From the cell containing the given text, extract its center point as (X, Y) coordinate. 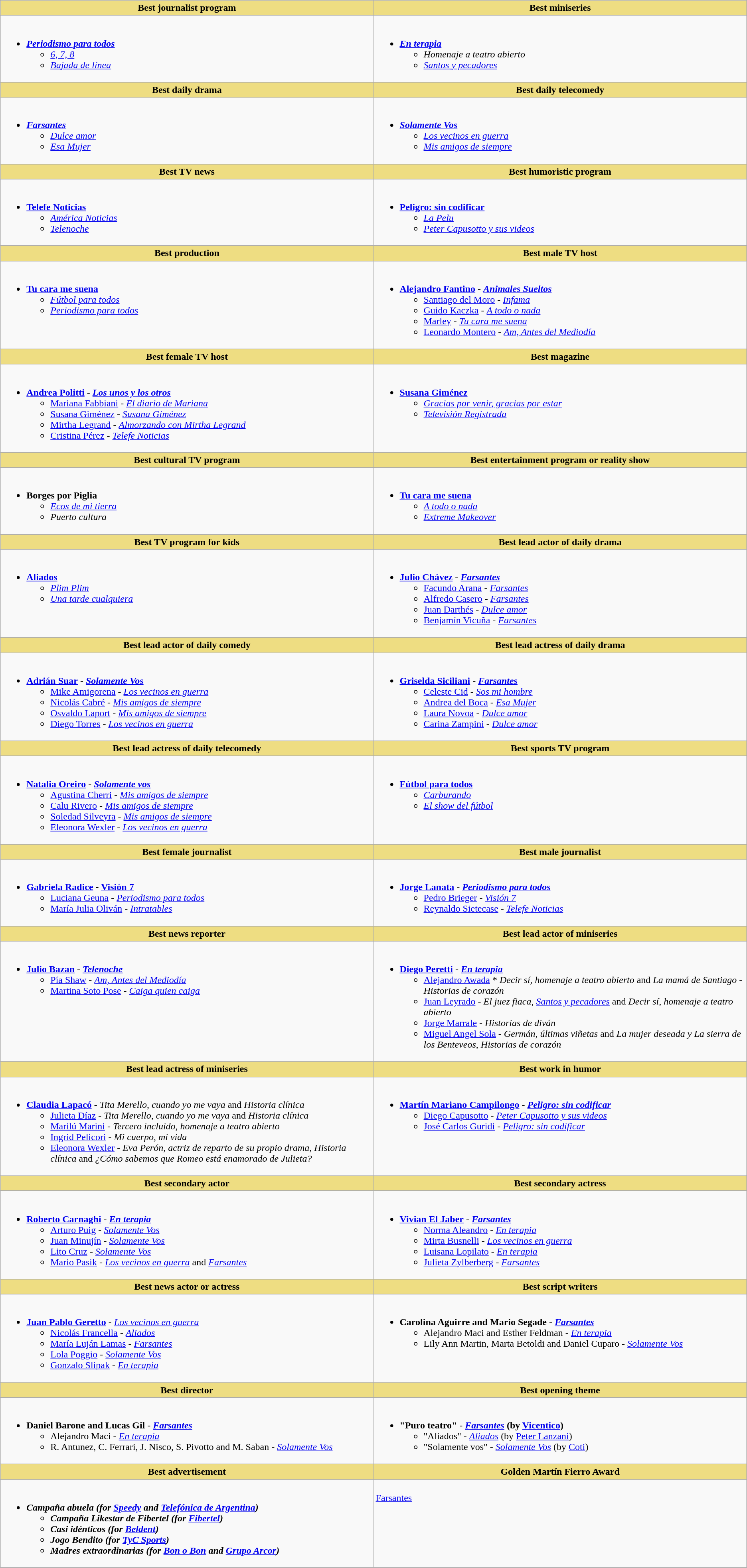
Best sports TV program (560, 749)
Gabriela Radice - Visión 7Luciana Geuna - Periodismo para todosMaría Julia Oliván - Intratables (187, 892)
Best TV news (187, 171)
Best daily telecomedy (560, 90)
Solamente VosLos vecinos en guerraMis amigos de siempre (560, 131)
Best production (187, 253)
Telefe NoticiasAmérica NoticiasTelenoche (187, 212)
Best journalist program (187, 8)
Best daily drama (187, 90)
FarsantesDulce amorEsa Mujer (187, 131)
Best advertisement (187, 1472)
Best TV program for kids (187, 542)
Fútbol para todosCarburandoEl show del fútbol (560, 800)
Best director (187, 1390)
Farsantes (560, 1523)
Best lead actress of miniseries (187, 1069)
Best news actor or actress (187, 1286)
Best male TV host (560, 253)
AliadosPlim PlimUna tarde cualquiera (187, 593)
Best work in humor (560, 1069)
Best lead actress of daily drama (560, 645)
Jorge Lanata - Periodismo para todosPedro Brieger - Visión 7Reynaldo Sietecase - Telefe Noticias (560, 892)
Daniel Barone and Lucas Gil - FarsantesAlejandro Maci - En terapiaR. Antunez, C. Ferrari, J. Nisco, S. Pivotto and M. Saban - Solamente Vos (187, 1431)
Golden Martín Fierro Award (560, 1472)
Best miniseries (560, 8)
Tu cara me suenaFútbol para todosPeriodismo para todos (187, 305)
Best magazine (560, 357)
En terapiaHomenaje a teatro abiertoSantos y pecadores (560, 49)
Julio Bazan - TelenochePía Shaw - Am, Antes del MediodíaMartina Soto Pose - Caiga quien caiga (187, 1001)
Martín Mariano Campilongo - Peligro: sin codificarDiego Capusotto - Peter Capusotto y sus videosJosé Carlos Guridi - Peligro: sin codificar (560, 1126)
Best secondary actress (560, 1183)
Borges por PigliaEcos de mi tierraPuerto cultura (187, 501)
Best secondary actor (187, 1183)
Julio Chávez - FarsantesFacundo Arana - FarsantesAlfredo Casero - FarsantesJuan Darthés - Dulce amorBenjamín Vicuña - Farsantes (560, 593)
Best female journalist (187, 852)
Best lead actor of daily comedy (187, 645)
Tu cara me suenaA todo o nadaExtreme Makeover (560, 501)
Best humoristic program (560, 171)
Best male journalist (560, 852)
Best lead actress of daily telecomedy (187, 749)
"Puro teatro" - Farsantes (by Vicentico)"Aliados" - Aliados (by Peter Lanzani)"Solamente vos" - Solamente Vos (by Coti) (560, 1431)
Best news reporter (187, 934)
Griselda Siciliani - FarsantesCeleste Cid - Sos mi hombreAndrea del Boca - Esa MujerLaura Novoa - Dulce amorCarina Zampini - Dulce amor (560, 697)
Best script writers (560, 1286)
Best entertainment program or reality show (560, 460)
Best cultural TV program (187, 460)
Periodismo para todos6, 7, 8Bajada de línea (187, 49)
Best female TV host (187, 357)
Best lead actor of miniseries (560, 934)
Best opening theme (560, 1390)
Best lead actor of daily drama (560, 542)
Susana GiménezGracias por venir, gracias por estarTelevisión Registrada (560, 408)
Peligro: sin codificarLa PeluPeter Capusotto y sus videos (560, 212)
